Capture the cell that displays the provided text and extract its (X, Y) central coordinate. 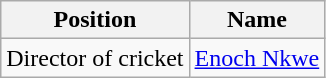
Position (95, 20)
Director of cricket (95, 58)
Name (257, 20)
Enoch Nkwe (257, 58)
